Pinpoint the cell where the given text exists, returning its [x, y] midpoint coordinate. 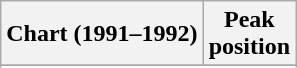
Chart (1991–1992) [102, 34]
Peakposition [249, 34]
